Return (X, Y) of the center of cell containing provided text 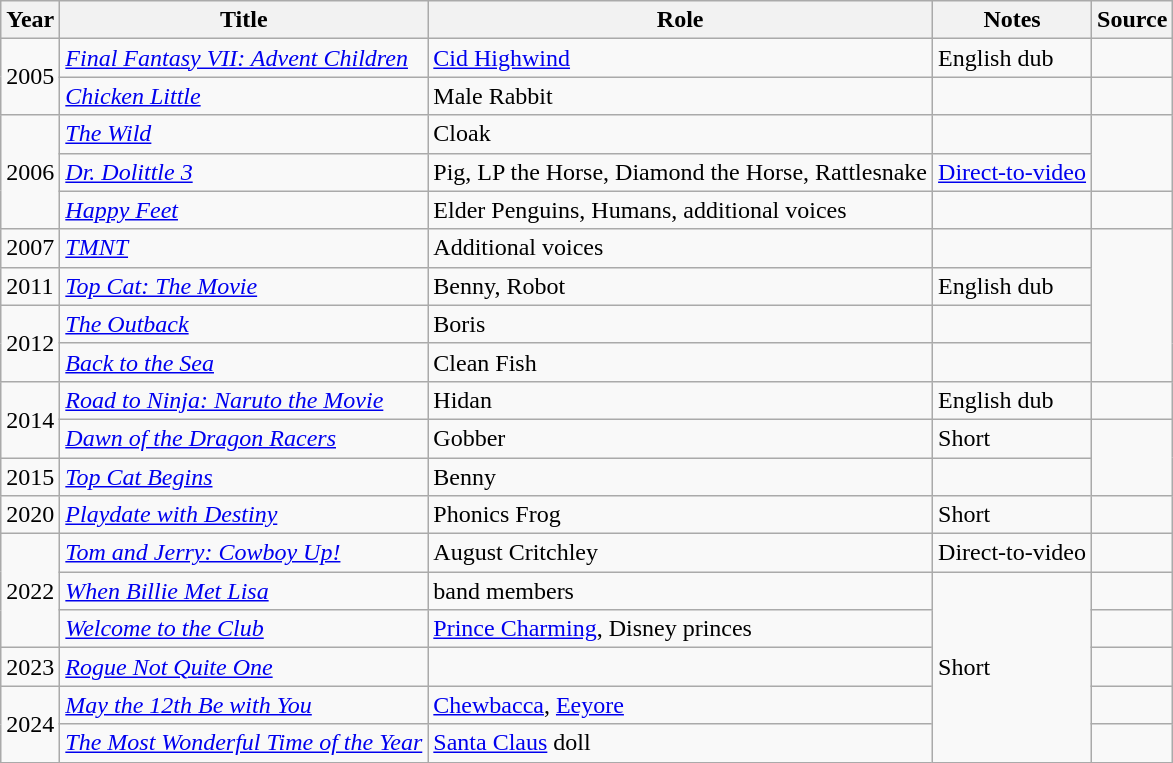
Additional voices (680, 248)
TMNT (244, 248)
Happy Feet (244, 210)
Back to the Sea (244, 362)
Role (680, 20)
Title (244, 20)
The Most Wonderful Time of the Year (244, 743)
Final Fantasy VII: Advent Children (244, 58)
Dr. Dolittle 3 (244, 172)
Source (1132, 20)
Gobber (680, 438)
Road to Ninja: Naruto the Movie (244, 400)
Top Cat Begins (244, 477)
2023 (30, 667)
Chewbacca, Eeyore (680, 705)
2011 (30, 286)
Phonics Frog (680, 515)
band members (680, 591)
Year (30, 20)
Elder Penguins, Humans, additional voices (680, 210)
The Outback (244, 324)
2014 (30, 419)
2007 (30, 248)
Clean Fish (680, 362)
Boris (680, 324)
Playdate with Destiny (244, 515)
2012 (30, 343)
The Wild (244, 134)
Hidan (680, 400)
Male Rabbit (680, 96)
Benny, Robot (680, 286)
Top Cat: The Movie (244, 286)
2006 (30, 172)
Rogue Not Quite One (244, 667)
August Critchley (680, 553)
Benny (680, 477)
Santa Claus doll (680, 743)
Pig, LP the Horse, Diamond the Horse, Rattlesnake (680, 172)
Chicken Little (244, 96)
2015 (30, 477)
May the 12th Be with You (244, 705)
Notes (1012, 20)
Tom and Jerry: Cowboy Up! (244, 553)
2005 (30, 77)
2024 (30, 724)
When Billie Met Lisa (244, 591)
Welcome to the Club (244, 629)
Cid Highwind (680, 58)
2022 (30, 591)
Cloak (680, 134)
Dawn of the Dragon Racers (244, 438)
Prince Charming, Disney princes (680, 629)
2020 (30, 515)
